Return [x, y] of the center of cell containing provided text 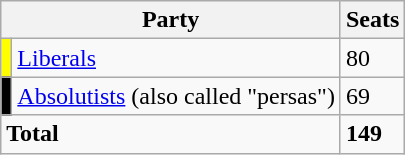
Absolutists (also called "persas") [176, 96]
Total [171, 134]
Seats [372, 20]
80 [372, 58]
Party [171, 20]
69 [372, 96]
149 [372, 134]
Liberals [176, 58]
